Extract the [x, y] coordinate from the center of the cell holding the provided text.  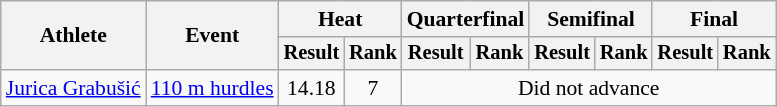
Athlete [74, 36]
Did not advance [589, 88]
Heat [340, 19]
Semifinal [590, 19]
7 [373, 88]
14.18 [312, 88]
Quarterfinal [466, 19]
110 m hurdles [212, 88]
Event [212, 36]
Jurica Grabušić [74, 88]
Final [714, 19]
